Scan for the cell matching the given text and deliver its [x, y] coordinate at center. 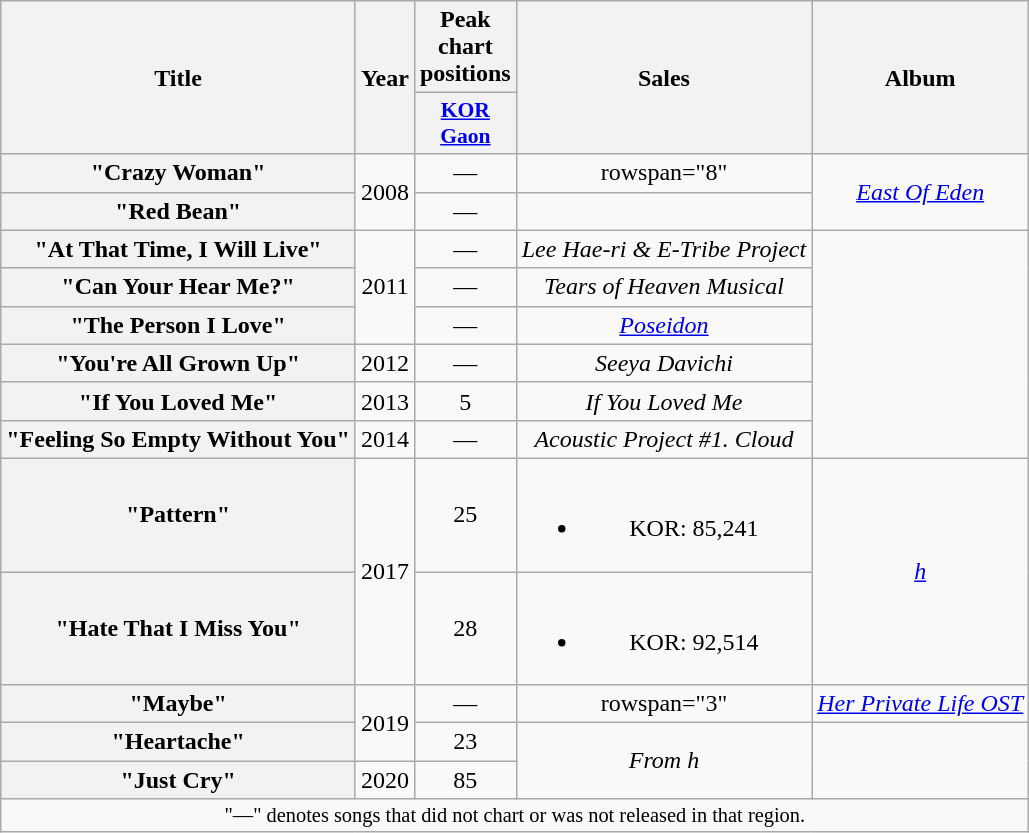
5 [465, 401]
Sales [664, 78]
85 [465, 780]
If You Loved Me [664, 401]
rowspan="8" [664, 173]
"Hate That I Miss You" [178, 628]
Acoustic Project #1. Cloud [664, 439]
"Red Bean" [178, 211]
"—" denotes songs that did not chart or was not released in that region. [515, 816]
Title [178, 78]
Year [384, 78]
rowspan="3" [664, 704]
"You're All Grown Up" [178, 363]
"The Person I Love" [178, 325]
2019 [384, 723]
25 [465, 514]
"Feeling So Empty Without You" [178, 439]
"Pattern" [178, 514]
Her Private Life OST [920, 704]
2013 [384, 401]
KORGaon [465, 124]
"Just Cry" [178, 780]
2008 [384, 192]
2012 [384, 363]
"Heartache" [178, 742]
Peak chart positions [465, 47]
Album [920, 78]
Tears of Heaven Musical [664, 287]
KOR: 92,514 [664, 628]
"At That Time, I Will Live" [178, 249]
East Of Eden [920, 192]
From h [664, 761]
"Can Your Hear Me?" [178, 287]
"Maybe" [178, 704]
"If You Loved Me" [178, 401]
Poseidon [664, 325]
Seeya Davichi [664, 363]
2020 [384, 780]
28 [465, 628]
Lee Hae-ri & E-Tribe Project [664, 249]
"Crazy Woman" [178, 173]
2017 [384, 571]
KOR: 85,241 [664, 514]
23 [465, 742]
2014 [384, 439]
h [920, 571]
2011 [384, 287]
